Search for the cell housing the specified text and yield its (X, Y) center coordinate. 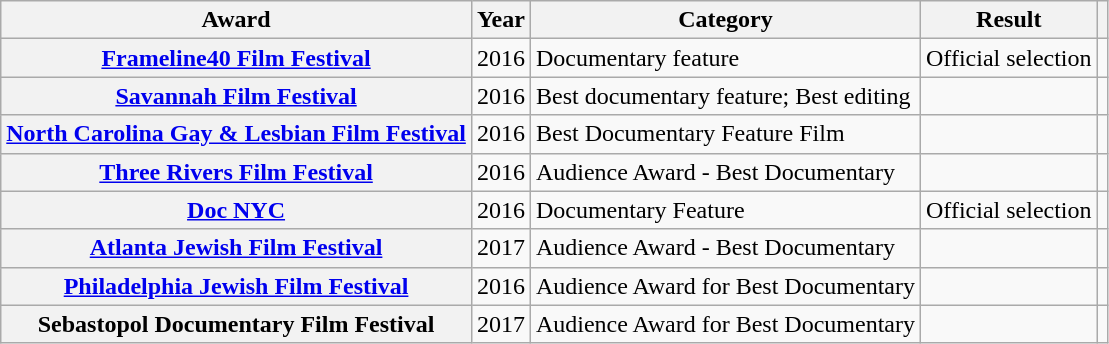
North Carolina Gay & Lesbian Film Festival (236, 134)
Three Rivers Film Festival (236, 172)
Category (725, 20)
Documentary Feature (725, 210)
Result (1010, 20)
Doc NYC (236, 210)
Frameline40 Film Festival (236, 58)
Best documentary feature; Best editing (725, 96)
Philadelphia Jewish Film Festival (236, 286)
Savannah Film Festival (236, 96)
Sebastopol Documentary Film Festival (236, 324)
Documentary feature (725, 58)
Year (500, 20)
Best Documentary Feature Film (725, 134)
Award (236, 20)
Atlanta Jewish Film Festival (236, 248)
